Search for the cell housing the specified text and yield its (x, y) center coordinate. 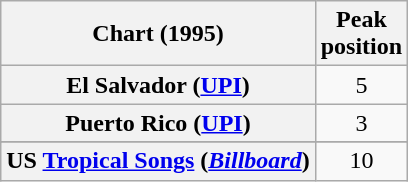
US Tropical Songs (Billboard) (158, 161)
Chart (1995) (158, 34)
5 (361, 85)
Peakposition (361, 34)
10 (361, 161)
El Salvador (UPI) (158, 85)
Puerto Rico (UPI) (158, 123)
3 (361, 123)
